Determine the [X, Y] coordinate at the center of the cell enclosing the given text.  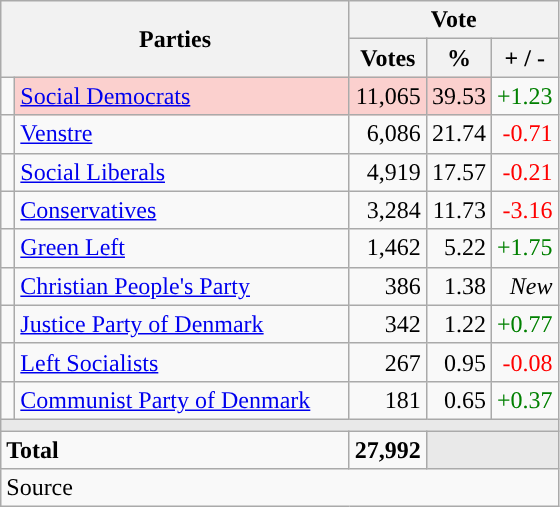
-0.21 [524, 172]
Total [176, 449]
17.57 [458, 172]
0.65 [458, 400]
+ / - [524, 58]
Votes [388, 58]
+0.37 [524, 400]
181 [388, 400]
342 [388, 324]
+1.23 [524, 96]
Communist Party of Denmark [182, 400]
Justice Party of Denmark [182, 324]
-3.16 [524, 210]
3,284 [388, 210]
27,992 [388, 449]
Vote [454, 20]
1.22 [458, 324]
-0.08 [524, 362]
New [524, 286]
386 [388, 286]
21.74 [458, 134]
Conservatives [182, 210]
Venstre [182, 134]
11,065 [388, 96]
0.95 [458, 362]
Green Left [182, 248]
Social Democrats [182, 96]
+0.77 [524, 324]
Social Liberals [182, 172]
Christian People's Party [182, 286]
11.73 [458, 210]
1.38 [458, 286]
5.22 [458, 248]
Left Socialists [182, 362]
267 [388, 362]
Source [280, 488]
Parties [176, 39]
+1.75 [524, 248]
-0.71 [524, 134]
39.53 [458, 96]
6,086 [388, 134]
4,919 [388, 172]
% [458, 58]
1,462 [388, 248]
